Provide the [x, y] coordinate of the cell's center where the given text is located.  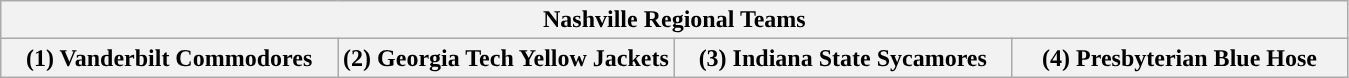
(4) Presbyterian Blue Hose [1180, 58]
(1) Vanderbilt Commodores [170, 58]
(2) Georgia Tech Yellow Jackets [506, 58]
(3) Indiana State Sycamores [842, 58]
Nashville Regional Teams [674, 20]
